Provide the (x, y) coordinate of the cell's center where the given text is located.  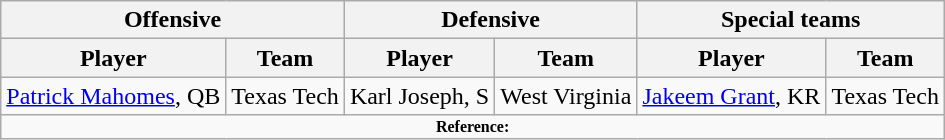
Defensive (490, 20)
Jakeem Grant, KR (732, 96)
Special teams (791, 20)
West Virginia (566, 96)
Reference: (473, 127)
Offensive (173, 20)
Patrick Mahomes, QB (114, 96)
Karl Joseph, S (419, 96)
